Output the [x, y] coordinate of the center of the cell containing the given text.  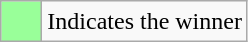
Indicates the winner [145, 22]
